For the text-containing cell, return its midpoint in [X, Y] coordinate format. 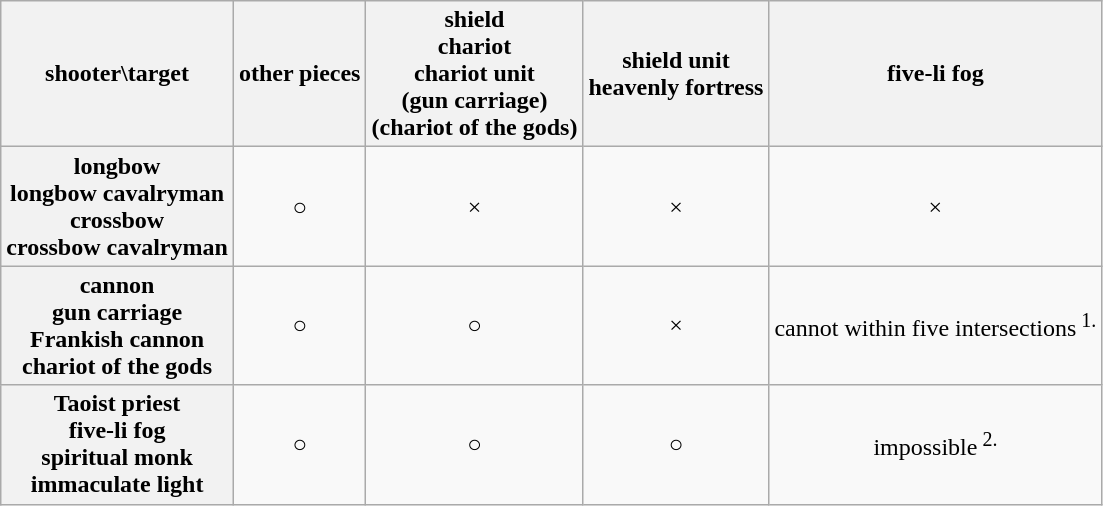
cannon gun carriageFrankish cannon chariot of the gods [118, 326]
cannot within five intersections 1. [936, 326]
longbow longbow cavalrymancrossbow crossbow cavalryman [118, 206]
other pieces [300, 74]
shooter\target [118, 74]
impossible 2. [936, 444]
shieldchariotchariot unit(gun carriage)(chariot of the gods) [474, 74]
Taoist priest five-li fogspiritual monk immaculate light [118, 444]
shield unitheavenly fortress [676, 74]
five-li fog [936, 74]
